Return the (X, Y) coordinate for the center point of the cell that contains the specified text.  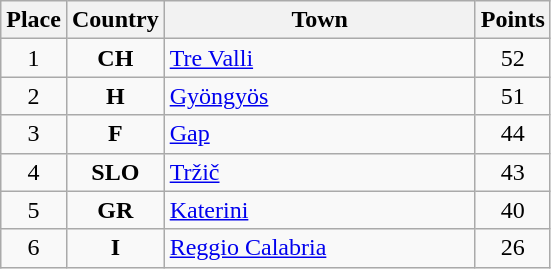
44 (512, 134)
6 (34, 248)
Tržič (320, 172)
Points (512, 20)
Reggio Calabria (320, 248)
Gyöngyös (320, 96)
Country (115, 20)
43 (512, 172)
2 (34, 96)
GR (115, 210)
Place (34, 20)
H (115, 96)
52 (512, 58)
51 (512, 96)
Katerini (320, 210)
3 (34, 134)
40 (512, 210)
SLO (115, 172)
Tre Valli (320, 58)
I (115, 248)
4 (34, 172)
CH (115, 58)
Gap (320, 134)
1 (34, 58)
5 (34, 210)
Town (320, 20)
F (115, 134)
26 (512, 248)
